Detect which cell encompasses the target text, then output its (X, Y) center coordinate. 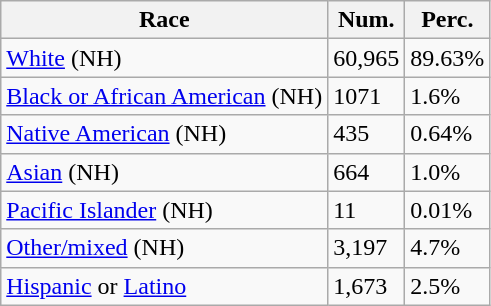
1.0% (448, 172)
0.64% (448, 134)
Native American (NH) (164, 134)
435 (366, 134)
White (NH) (164, 58)
Other/mixed (NH) (164, 248)
1,673 (366, 286)
4.7% (448, 248)
Pacific Islander (NH) (164, 210)
664 (366, 172)
Asian (NH) (164, 172)
3,197 (366, 248)
89.63% (448, 58)
Num. (366, 20)
Hispanic or Latino (164, 286)
Race (164, 20)
2.5% (448, 286)
Black or African American (NH) (164, 96)
Perc. (448, 20)
1071 (366, 96)
11 (366, 210)
60,965 (366, 58)
1.6% (448, 96)
0.01% (448, 210)
